Return the [X, Y] coordinate for the center point of the cell that contains the specified text.  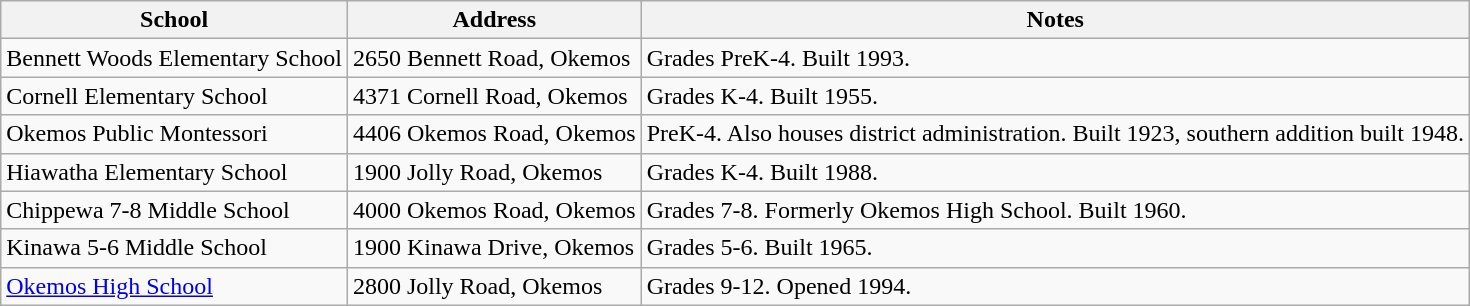
School [174, 20]
Okemos Public Montessori [174, 134]
PreK-4. Also houses district administration. Built 1923, southern addition built 1948. [1055, 134]
Grades PreK-4. Built 1993. [1055, 58]
Hiawatha Elementary School [174, 172]
4406 Okemos Road, Okemos [494, 134]
Chippewa 7-8 Middle School [174, 210]
Grades K-4. Built 1988. [1055, 172]
Grades K-4. Built 1955. [1055, 96]
4000 Okemos Road, Okemos [494, 210]
4371 Cornell Road, Okemos [494, 96]
Grades 9-12. Opened 1994. [1055, 286]
2800 Jolly Road, Okemos [494, 286]
1900 Kinawa Drive, Okemos [494, 248]
Bennett Woods Elementary School [174, 58]
Okemos High School [174, 286]
Kinawa 5-6 Middle School [174, 248]
2650 Bennett Road, Okemos [494, 58]
Grades 5-6. Built 1965. [1055, 248]
Address [494, 20]
Grades 7-8. Formerly Okemos High School. Built 1960. [1055, 210]
Notes [1055, 20]
Cornell Elementary School [174, 96]
1900 Jolly Road, Okemos [494, 172]
